Extract the (X, Y) coordinate from the center of the cell holding the provided text.  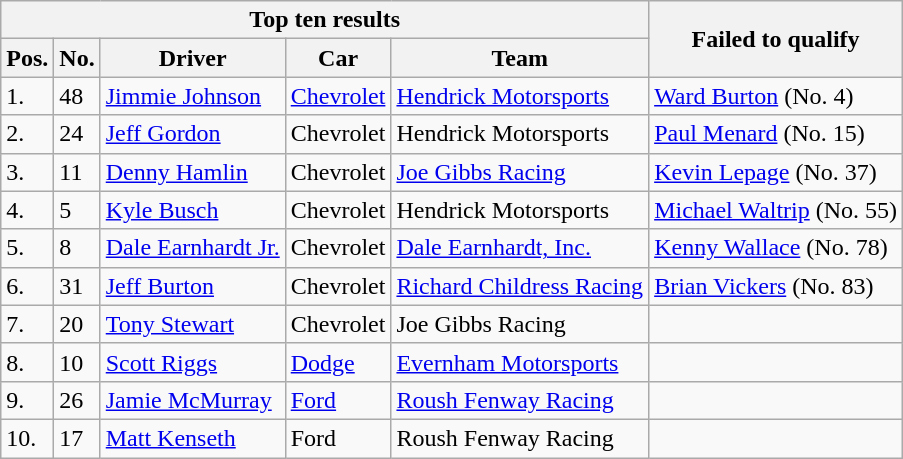
Car (338, 58)
Matt Kenseth (192, 438)
31 (77, 286)
Ward Burton (No. 4) (776, 96)
Kenny Wallace (No. 78) (776, 248)
Michael Waltrip (No. 55) (776, 210)
5. (28, 248)
Scott Riggs (192, 362)
Brian Vickers (No. 83) (776, 286)
No. (77, 58)
Jeff Burton (192, 286)
1. (28, 96)
11 (77, 172)
2. (28, 134)
8. (28, 362)
48 (77, 96)
Evernham Motorsports (520, 362)
Team (520, 58)
9. (28, 400)
Dale Earnhardt, Inc. (520, 248)
Tony Stewart (192, 324)
Top ten results (325, 20)
20 (77, 324)
10. (28, 438)
4. (28, 210)
Pos. (28, 58)
Richard Childress Racing (520, 286)
3. (28, 172)
Jamie McMurray (192, 400)
Jeff Gordon (192, 134)
Kyle Busch (192, 210)
Denny Hamlin (192, 172)
8 (77, 248)
Driver (192, 58)
Kevin Lepage (No. 37) (776, 172)
Failed to qualify (776, 39)
Paul Menard (No. 15) (776, 134)
24 (77, 134)
10 (77, 362)
5 (77, 210)
Dodge (338, 362)
17 (77, 438)
7. (28, 324)
6. (28, 286)
Jimmie Johnson (192, 96)
26 (77, 400)
Dale Earnhardt Jr. (192, 248)
